Locate the cell with the specified text and output its (x, y) center coordinate. 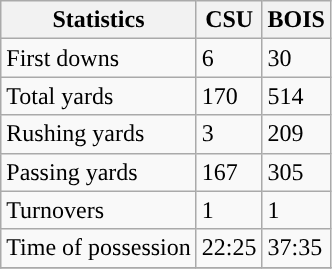
3 (229, 134)
209 (296, 134)
Total yards (99, 96)
Passing yards (99, 172)
305 (296, 172)
Turnovers (99, 210)
167 (229, 172)
BOIS (296, 20)
Time of possession (99, 248)
30 (296, 58)
22:25 (229, 248)
Statistics (99, 20)
170 (229, 96)
514 (296, 96)
CSU (229, 20)
6 (229, 58)
Rushing yards (99, 134)
37:35 (296, 248)
First downs (99, 58)
